Locate the cell with the specified text and output its (X, Y) center coordinate. 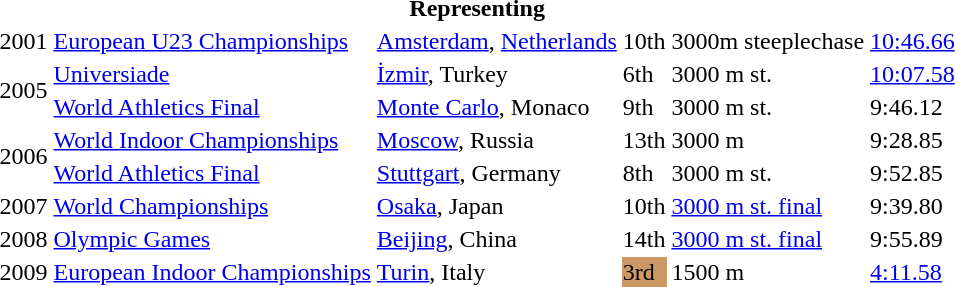
Beijing, China (496, 239)
3rd (644, 272)
8th (644, 173)
1500 m (768, 272)
3000m steeplechase (768, 41)
European U23 Championships (212, 41)
Monte Carlo, Monaco (496, 107)
Olympic Games (212, 239)
European Indoor Championships (212, 272)
14th (644, 239)
Universiade (212, 74)
9th (644, 107)
World Championships (212, 206)
Osaka, Japan (496, 206)
Moscow, Russia (496, 140)
İzmir, Turkey (496, 74)
3000 m (768, 140)
World Indoor Championships (212, 140)
Amsterdam, Netherlands (496, 41)
6th (644, 74)
Turin, Italy (496, 272)
13th (644, 140)
Stuttgart, Germany (496, 173)
